Detect which cell encompasses the target text, then output its (X, Y) center coordinate. 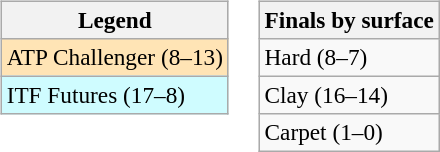
Clay (16–14) (349, 95)
ATP Challenger (8–13) (114, 57)
Legend (114, 20)
Carpet (1–0) (349, 133)
Hard (8–7) (349, 57)
Finals by surface (349, 20)
ITF Futures (17–8) (114, 95)
